From the cell containing the given text, extract its center point as [x, y] coordinate. 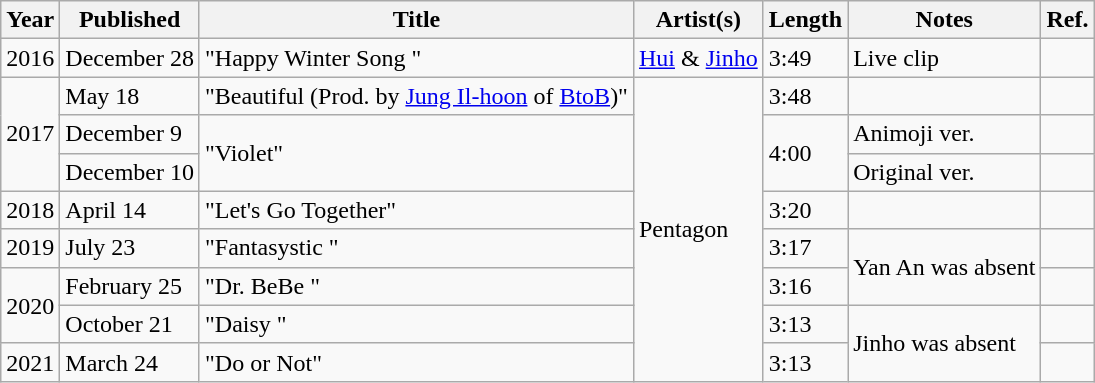
May 18 [130, 96]
December 10 [130, 172]
"Beautiful (Prod. by Jung Il-hoon of BtoB)" [416, 96]
Animoji ver. [944, 134]
December 28 [130, 58]
"Happy Winter Song " [416, 58]
Title [416, 20]
Length [805, 20]
Original ver. [944, 172]
Yan An was absent [944, 267]
3:49 [805, 58]
Ref. [1068, 20]
Notes [944, 20]
July 23 [130, 248]
"Fantasystic " [416, 248]
Year [30, 20]
October 21 [130, 324]
December 9 [130, 134]
2018 [30, 210]
Pentagon [698, 229]
2020 [30, 305]
February 25 [130, 286]
"Daisy " [416, 324]
Published [130, 20]
2021 [30, 362]
Hui & Jinho [698, 58]
4:00 [805, 153]
"Let's Go Together" [416, 210]
3:16 [805, 286]
2019 [30, 248]
Artist(s) [698, 20]
Jinho was absent [944, 343]
3:17 [805, 248]
"Violet" [416, 153]
March 24 [130, 362]
April 14 [130, 210]
Live clip [944, 58]
"Do or Not" [416, 362]
2017 [30, 134]
3:20 [805, 210]
2016 [30, 58]
"Dr. BeBe " [416, 286]
3:48 [805, 96]
